Output the (X, Y) coordinate of the center of the cell containing the given text.  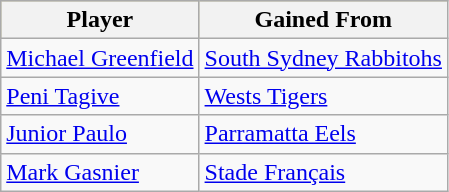
Peni Tagive (100, 96)
Gained From (323, 20)
Wests Tigers (323, 96)
Michael Greenfield (100, 58)
Stade Français (323, 172)
Mark Gasnier (100, 172)
Player (100, 20)
South Sydney Rabbitohs (323, 58)
Parramatta Eels (323, 134)
Junior Paulo (100, 134)
